Output the (x, y) coordinate of the center of the cell containing the given text.  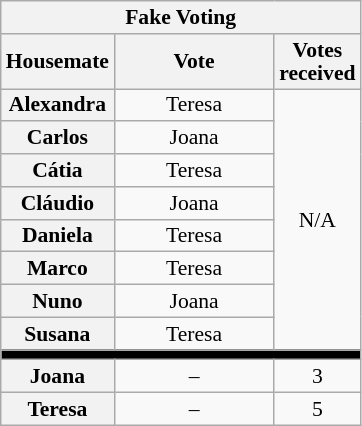
Votesreceived (317, 62)
3 (317, 376)
N/A (317, 220)
5 (317, 410)
Alexandra (58, 106)
Daniela (58, 236)
Carlos (58, 138)
Housemate (58, 62)
Cátia (58, 170)
Vote (194, 62)
Cláudio (58, 204)
Susana (58, 334)
Marco (58, 268)
Fake Voting (181, 18)
Nuno (58, 302)
